Detect which cell encompasses the target text, then output its [x, y] center coordinate. 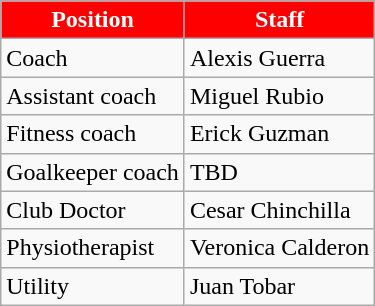
Erick Guzman [279, 134]
TBD [279, 172]
Staff [279, 20]
Physiotherapist [93, 248]
Veronica Calderon [279, 248]
Cesar Chinchilla [279, 210]
Position [93, 20]
Alexis Guerra [279, 58]
Fitness coach [93, 134]
Utility [93, 286]
Goalkeeper coach [93, 172]
Assistant coach [93, 96]
Coach [93, 58]
Juan Tobar [279, 286]
Miguel Rubio [279, 96]
Club Doctor [93, 210]
